Return (x, y) of the center of cell containing provided text 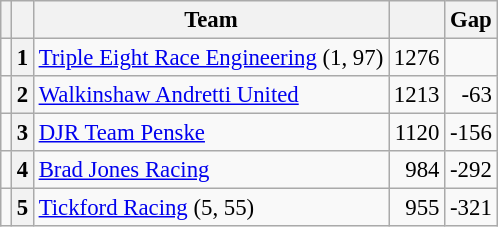
955 (417, 208)
984 (417, 170)
5 (22, 208)
Team (210, 20)
Triple Eight Race Engineering (1, 97) (210, 58)
-156 (471, 133)
1213 (417, 95)
1120 (417, 133)
Brad Jones Racing (210, 170)
-292 (471, 170)
Walkinshaw Andretti United (210, 95)
4 (22, 170)
1 (22, 58)
2 (22, 95)
Gap (471, 20)
-321 (471, 208)
DJR Team Penske (210, 133)
3 (22, 133)
-63 (471, 95)
1276 (417, 58)
Tickford Racing (5, 55) (210, 208)
